Provide the (X, Y) coordinate of the cell's center where the given text is located.  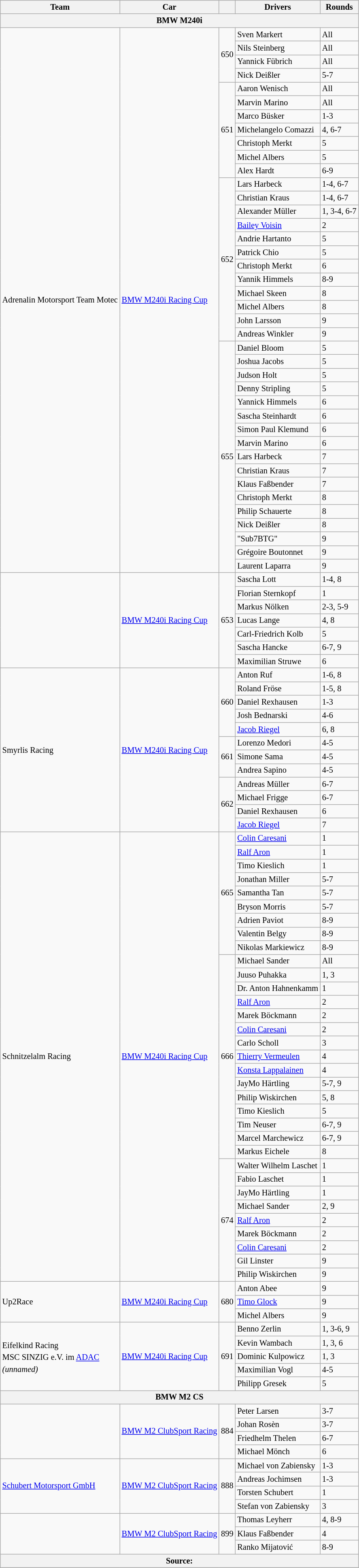
1, 3-4, 6-7 (339, 211)
Denny Stripling (278, 389)
Michael Mönch (278, 1452)
Rounds (339, 7)
Gil Linster (278, 1261)
1-4, 8 (339, 579)
1, 3-6, 9 (339, 1329)
Friedhelm Thelen (278, 1438)
6-9 (339, 170)
Adrien Paviot (278, 920)
Lorenzo Medori (278, 743)
662 (227, 804)
Eifelkind Racing MSC SINZIG e.V. im ADAC (unnamed) (60, 1356)
Daniel Bloom (278, 348)
Juuso Puhakka (278, 975)
Thierry Vermeulen (278, 1057)
691 (227, 1356)
5, 8 (339, 1097)
Lucas Lange (278, 620)
Yannick Fübrich (278, 62)
655 (227, 457)
Philipp Gresek (278, 1384)
Valentin Belgy (278, 934)
4, 8 (339, 620)
Schnitzelalm Racing (60, 1056)
Johan Rosèn (278, 1425)
Andrie Hartanto (278, 239)
Team (60, 7)
1, 3, 6 (339, 1343)
Markus Eichele (278, 1152)
Peter Larsen (278, 1411)
Andreas Jochimsen (278, 1479)
Josh Bednarski (278, 716)
Yannick Himmels (278, 402)
Michael Skeen (278, 293)
Stefan von Zabiensky (278, 1506)
Bryson Morris (278, 907)
Carlo Scholl (278, 1043)
Benno Zerlin (278, 1329)
Nils Steinberg (278, 48)
Fabio Laschet (278, 1179)
Anton Ruf (278, 675)
Smyrlis Racing (60, 750)
Roland Fröse (278, 688)
653 (227, 620)
Torsten Schubert (278, 1493)
652 (227, 259)
Alexander Müller (278, 211)
Aaron Wenisch (278, 89)
Dominic Kulpowicz (278, 1356)
Michael von Zabiensky (278, 1466)
651 (227, 130)
Andreas Winkler (278, 334)
680 (227, 1302)
Ranko Mijatović (278, 1547)
Maximilian Struwe (278, 661)
Samantha Tan (278, 893)
899 (227, 1533)
Marcel Marchewicz (278, 1138)
Schubert Motorsport GmbH (60, 1486)
1-6, 8 (339, 675)
Philip Schauerte (278, 511)
650 (227, 55)
Patrick Chio (278, 252)
Andreas Müller (278, 784)
Up2Race (60, 1302)
Alex Hardt (278, 170)
Marco Büsker (278, 116)
5-7, 9 (339, 1084)
Konsta Lappalainen (278, 1070)
Michelangelo Comazzi (278, 130)
John Larsson (278, 320)
4-6 (339, 716)
Simone Sama (278, 756)
884 (227, 1431)
Sascha Lott (278, 579)
Nikolas Markiewicz (278, 948)
Timo Glock (278, 1302)
Bailey Voisin (278, 225)
Sascha Hancke (278, 648)
Sven Markert (278, 34)
888 (227, 1486)
Dr. Anton Hahnenkamm (278, 989)
Kevin Wambach (278, 1343)
Tim Neuser (278, 1125)
1-5, 8 (339, 688)
665 (227, 893)
Florian Sternkopf (278, 593)
4, 8-9 (339, 1520)
Laurent Laparra (278, 566)
661 (227, 756)
Markus Nölken (278, 607)
660 (227, 702)
Source: (180, 1561)
2, 9 (339, 1206)
Judson Holt (278, 375)
Adrenalin Motorsport Team Motec (60, 300)
Joshua Jacobs (278, 361)
"Sub7BTG" (278, 539)
Michael Frigge (278, 797)
BMW M2 CS (180, 1397)
Thomas Leyherr (278, 1520)
Simon Paul Klemund (278, 430)
Yannik Himmels (278, 279)
Maximilian Vogl (278, 1370)
Car (169, 7)
Walter Wilhelm Laschet (278, 1165)
6, 8 (339, 729)
4, 6-7 (339, 130)
Jonathan Miller (278, 879)
674 (227, 1220)
Grégoire Boutonnet (278, 552)
Drivers (278, 7)
Andrea Sapino (278, 770)
Sascha Steinhardt (278, 416)
666 (227, 1056)
2-3, 5-9 (339, 607)
Anton Abee (278, 1288)
BMW M240i (180, 21)
Carl-Friedrich Kolb (278, 634)
